Return [x, y] of the center of cell containing provided text 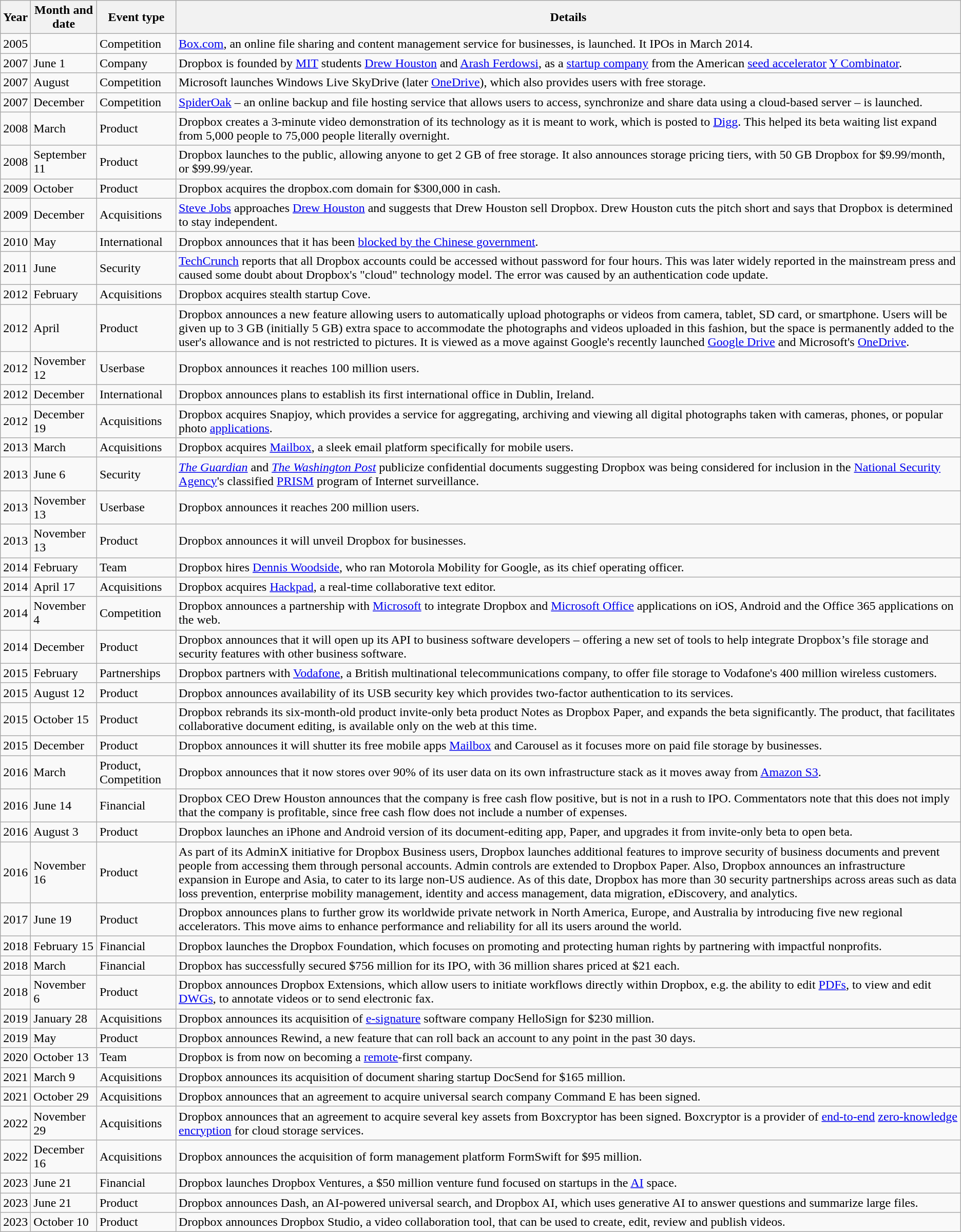
Microsoft launches Windows Live SkyDrive (later OneDrive), which also provides users with free storage. [569, 83]
October 29 [64, 1096]
March 9 [64, 1077]
Partnerships [136, 673]
June 14 [64, 806]
June 1 [64, 63]
November 4 [64, 613]
Dropbox announces it will unveil Dropbox for businesses. [569, 541]
Box.com, an online file sharing and content management service for businesses, is launched. It IPOs in March 2014. [569, 44]
Dropbox announces it will shutter its free mobile apps Mailbox and Carousel as it focuses more on paid file storage by businesses. [569, 745]
October 13 [64, 1057]
Month and date [64, 17]
June 6 [64, 474]
Dropbox announces it reaches 200 million users. [569, 507]
Dropbox announces Rewind, a new feature that can roll back an account to any point in the past 30 days. [569, 1038]
Dropbox announces plans to establish its first international office in Dublin, Ireland. [569, 395]
August 3 [64, 832]
September 11 [64, 162]
Company [136, 63]
October 15 [64, 719]
August [64, 83]
Dropbox announces that an agreement to acquire universal search company Command E has been signed. [569, 1096]
Dropbox announces that it now stores over 90% of its user data on its own infrastructure stack as it moves away from Amazon S3. [569, 772]
December 19 [64, 421]
Dropbox announces its acquisition of e-signature software company HelloSign for $230 million. [569, 1018]
Dropbox launches an iPhone and Android version of its document-editing app, Paper, and upgrades it from invite-only beta to open beta. [569, 832]
June [64, 268]
November 16 [64, 873]
Dropbox announces its acquisition of document sharing startup DocSend for $165 million. [569, 1077]
2017 [15, 920]
January 28 [64, 1018]
Dropbox announces that it has been blocked by the Chinese government. [569, 241]
Dropbox hires Dennis Woodside, who ran Motorola Mobility for Google, as its chief operating officer. [569, 567]
Dropbox is from now on becoming a remote-first company. [569, 1057]
Dropbox announces availability of its USB security key which provides two-factor authentication to its services. [569, 692]
Dropbox acquires Hackpad, a real-time collaborative text editor. [569, 587]
Dropbox announces Dropbox Studio, a video collaboration tool, that can be used to create, edit, review and publish videos. [569, 1222]
August 12 [64, 692]
2010 [15, 241]
February 15 [64, 946]
April [64, 328]
Dropbox launches the Dropbox Foundation, which focuses on promoting and protecting human rights by partnering with impactful nonprofits. [569, 946]
2011 [15, 268]
Dropbox has successfully secured $756 million for its IPO, with 36 million shares priced at $21 each. [569, 966]
October [64, 188]
Dropbox acquires the dropbox.com domain for $300,000 in cash. [569, 188]
2005 [15, 44]
Event type [136, 17]
October 10 [64, 1222]
Dropbox announces Dash, an AI-powered universal search, and Dropbox AI, which uses generative AI to answer questions and summarize large files. [569, 1203]
November 6 [64, 992]
Dropbox announces it reaches 100 million users. [569, 369]
2020 [15, 1057]
Details [569, 17]
Dropbox acquires stealth startup Cove. [569, 294]
November 29 [64, 1123]
November 12 [64, 369]
Year [15, 17]
Product, Competition [136, 772]
June 19 [64, 920]
Dropbox is founded by MIT students Drew Houston and Arash Ferdowsi, as a startup company from the American seed accelerator Y Combinator. [569, 63]
April 17 [64, 587]
Dropbox announces the acquisition of form management platform FormSwift for $95 million. [569, 1156]
December 16 [64, 1156]
Dropbox acquires Mailbox, a sleek email platform specifically for mobile users. [569, 448]
Dropbox launches Dropbox Ventures, a $50 million venture fund focused on startups in the AI space. [569, 1183]
